Find where the given text appears and provide that cell's center as [x, y] coordinate. 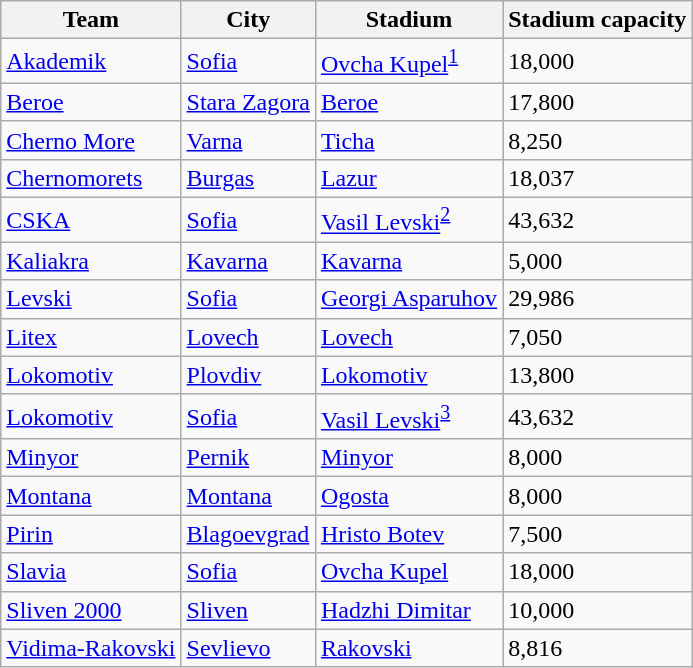
Ovcha Kupel [408, 572]
Kaliakra [91, 261]
7,500 [598, 534]
Rakovski [408, 648]
8,816 [598, 648]
Slavia [91, 572]
Vidima-Rakovski [91, 648]
Pirin [91, 534]
Litex [91, 337]
Levski [91, 299]
Georgi Asparuhov [408, 299]
Burgas [248, 178]
Hristo Botev [408, 534]
Sliven 2000 [91, 610]
Blagoevgrad [248, 534]
Stara Zagora [248, 102]
Sevlievo [248, 648]
13,800 [598, 375]
Plovdiv [248, 375]
7,050 [598, 337]
8,250 [598, 140]
Akademik [91, 62]
Team [91, 20]
Sliven [248, 610]
Stadium capacity [598, 20]
Pernik [248, 458]
Varna [248, 140]
29,986 [598, 299]
Vasil Levski2 [408, 220]
Ogosta [408, 496]
Chernomorets [91, 178]
City [248, 20]
CSKA [91, 220]
17,800 [598, 102]
Stadium [408, 20]
10,000 [598, 610]
Cherno More [91, 140]
Hadzhi Dimitar [408, 610]
5,000 [598, 261]
Ovcha Kupel1 [408, 62]
Lazur [408, 178]
Ticha [408, 140]
Vasil Levski3 [408, 416]
18,037 [598, 178]
